Locate the cell with the specified text and output its (x, y) center coordinate. 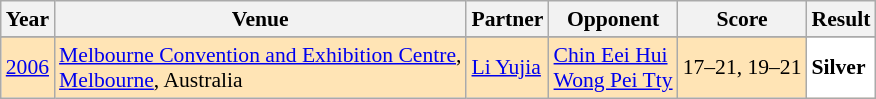
Result (842, 19)
Venue (260, 19)
Li Yujia (507, 68)
Partner (507, 19)
Silver (842, 68)
Melbourne Convention and Exhibition Centre,Melbourne, Australia (260, 68)
17–21, 19–21 (742, 68)
Opponent (614, 19)
Chin Eei Hui Wong Pei Tty (614, 68)
Score (742, 19)
2006 (28, 68)
Year (28, 19)
